Detect which cell encompasses the target text, then output its (x, y) center coordinate. 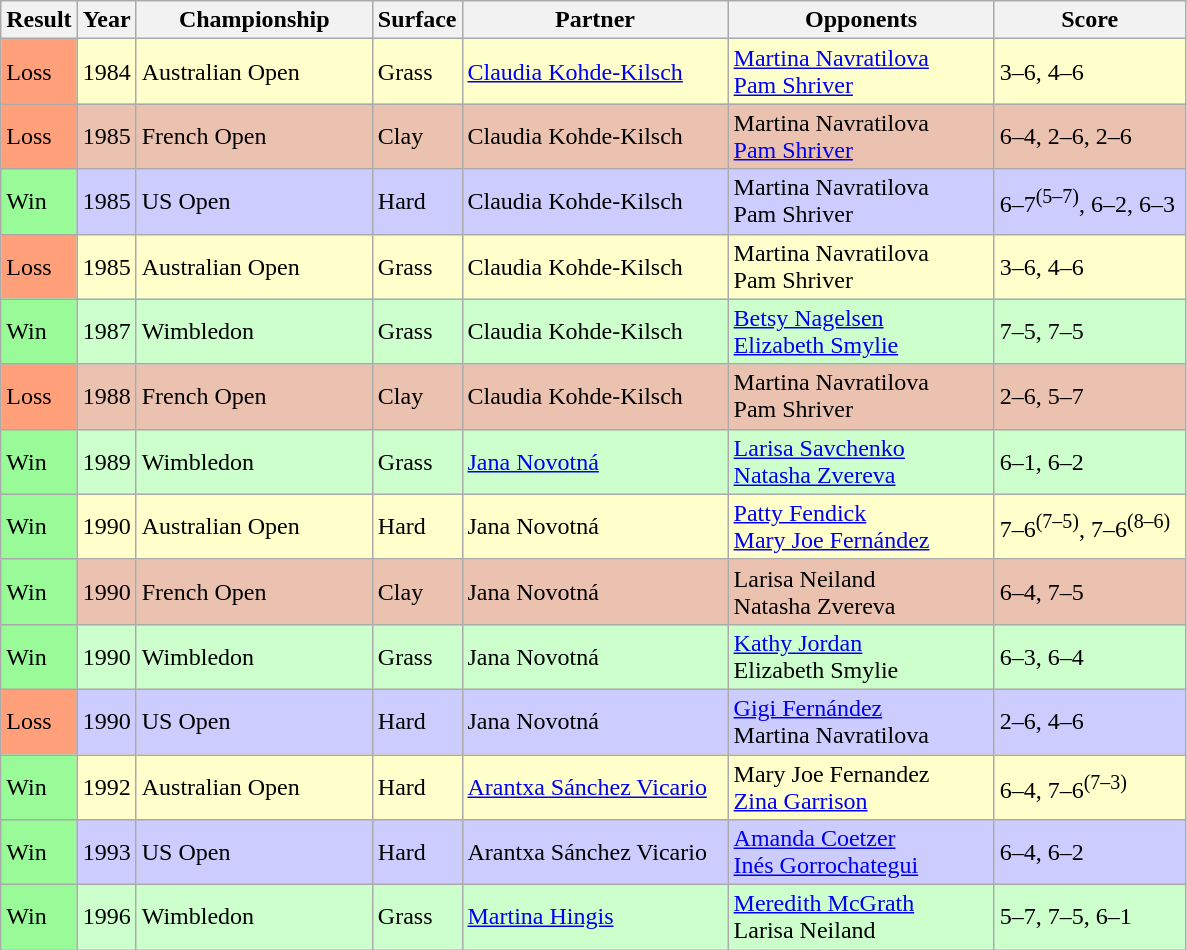
Amanda Coetzer Inés Gorrochategui (861, 852)
6–1, 6–2 (1090, 462)
1988 (106, 396)
6–4, 7–6(7–3) (1090, 786)
2–6, 4–6 (1090, 722)
Mary Joe Fernandez Zina Garrison (861, 786)
1984 (106, 72)
1987 (106, 332)
6–4, 7–5 (1090, 592)
Betsy Nagelsen Elizabeth Smylie (861, 332)
Partner (595, 20)
Surface (417, 20)
6–4, 6–2 (1090, 852)
Year (106, 20)
Meredith McGrath Larisa Neiland (861, 918)
1996 (106, 918)
Gigi Fernández Martina Navratilova (861, 722)
6–4, 2–6, 2–6 (1090, 136)
5–7, 7–5, 6–1 (1090, 918)
1989 (106, 462)
7–6(7–5), 7–6(8–6) (1090, 526)
Martina Hingis (595, 918)
1993 (106, 852)
Larisa Neiland Natasha Zvereva (861, 592)
7–5, 7–5 (1090, 332)
Result (39, 20)
Championship (254, 20)
Kathy Jordan Elizabeth Smylie (861, 656)
1992 (106, 786)
6–3, 6–4 (1090, 656)
Opponents (861, 20)
Score (1090, 20)
Larisa Savchenko Natasha Zvereva (861, 462)
Patty Fendick Mary Joe Fernández (861, 526)
2–6, 5–7 (1090, 396)
6–7(5–7), 6–2, 6–3 (1090, 202)
